For the text-containing cell, return its midpoint in [X, Y] coordinate format. 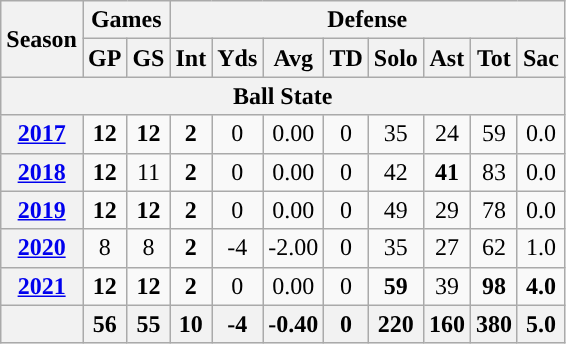
42 [396, 172]
24 [446, 134]
56 [104, 324]
39 [446, 286]
27 [446, 248]
GP [104, 58]
10 [191, 324]
Sac [540, 58]
2019 [42, 210]
11 [148, 172]
4.0 [540, 286]
Solo [396, 58]
Defense [368, 20]
GS [148, 58]
5.0 [540, 324]
-0.40 [294, 324]
29 [446, 210]
98 [494, 286]
Int [191, 58]
-2.00 [294, 248]
83 [494, 172]
2018 [42, 172]
1.0 [540, 248]
49 [396, 210]
78 [494, 210]
Games [126, 20]
Yds [238, 58]
160 [446, 324]
Ast [446, 58]
220 [396, 324]
TD [346, 58]
Season [42, 39]
2021 [42, 286]
41 [446, 172]
380 [494, 324]
Avg [294, 58]
Ball State [283, 96]
2017 [42, 134]
62 [494, 248]
Tot [494, 58]
55 [148, 324]
2020 [42, 248]
